Find where the given text appears and provide that cell's center as (X, Y) coordinate. 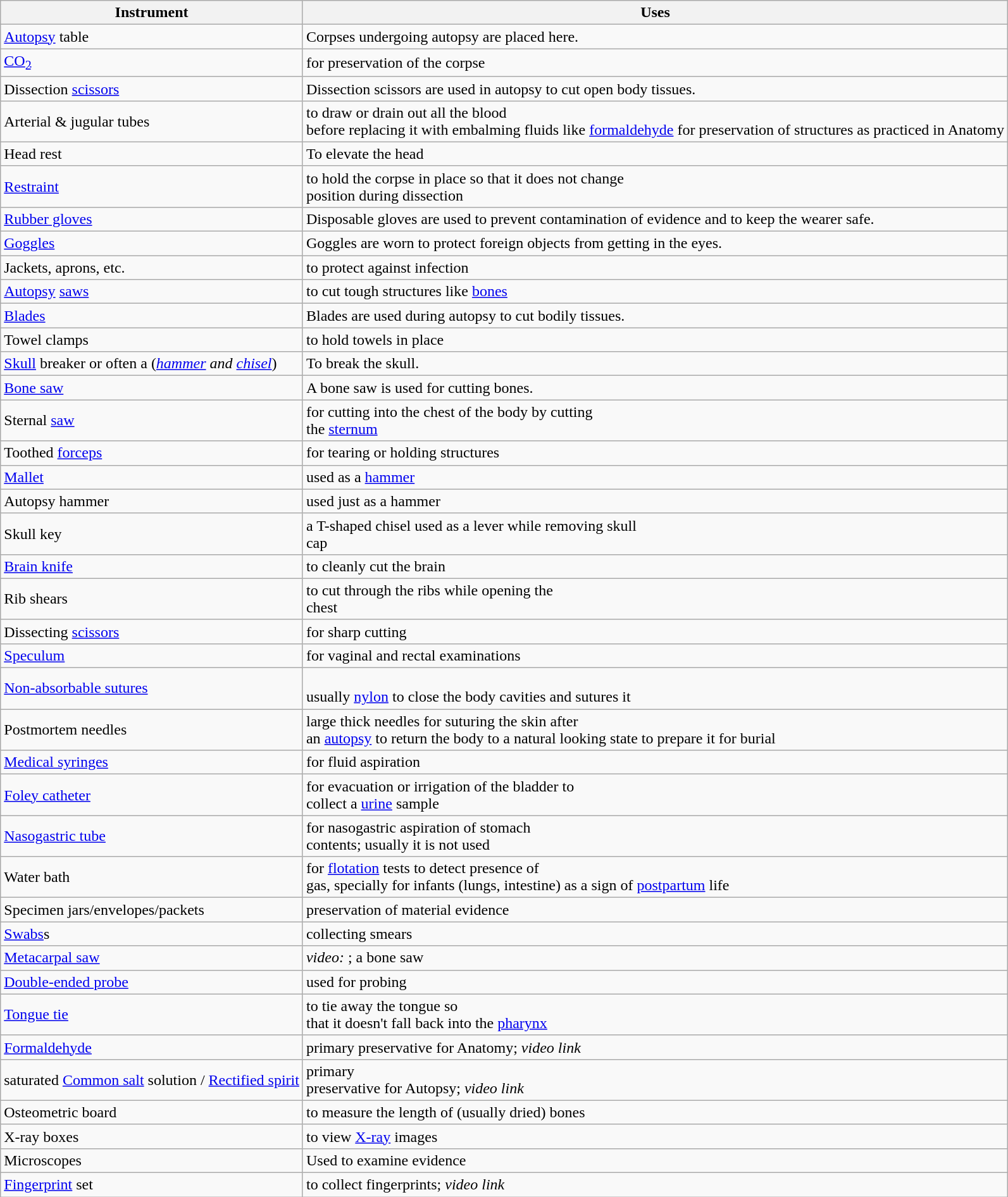
Foley catheter (152, 795)
to measure the length of (usually dried) bones (655, 1112)
collecting smears (655, 934)
Dissection scissors are used in autopsy to cut open body tissues. (655, 89)
to draw or drain out all the bloodbefore replacing it with embalming fluids like formaldehyde for preservation of structures as practiced in Anatomy (655, 121)
for vaginal and rectal examinations (655, 655)
a T-shaped chisel used as a lever while removing skullcap (655, 534)
used for probing (655, 982)
Skull breaker or often a (hammer and chisel) (152, 364)
Toothed forceps (152, 453)
Postmortem needles (152, 730)
To break the skull. (655, 364)
Arterial & jugular tubes (152, 121)
to hold towels in place (655, 340)
Sternal saw (152, 420)
primary preservative for Anatomy; video link (655, 1047)
large thick needles for suturing the skin afteran autopsy to return the body to a natural looking state to prepare it for burial (655, 730)
Autopsy saws (152, 292)
Rubber gloves (152, 219)
Formaldehyde (152, 1047)
Medical syringes (152, 762)
for tearing or holding structures (655, 453)
Tongue tie (152, 1015)
used just as a hammer (655, 501)
video: ; a bone saw (655, 958)
Metacarpal saw (152, 958)
Blades are used during autopsy to cut bodily tissues. (655, 316)
to collect fingerprints; video link (655, 1185)
Dissection scissors (152, 89)
CO2 (152, 63)
Water bath (152, 877)
preservation of material evidence (655, 910)
to cut through the ribs while opening thechest (655, 598)
To elevate the head (655, 154)
Goggles are worn to protect foreign objects from getting in the eyes. (655, 244)
Fingerprint set (152, 1185)
Towel clamps (152, 340)
Osteometric board (152, 1112)
Disposable gloves are used to prevent contamination of evidence and to keep the wearer safe. (655, 219)
Non-absorbable sutures (152, 688)
X-ray boxes (152, 1136)
Double-ended probe (152, 982)
Autopsy hammer (152, 501)
Bone saw (152, 388)
Specimen jars/envelopes/packets (152, 910)
Jackets, aprons, etc. (152, 268)
Instrument (152, 13)
Nasogastric tube (152, 836)
for nasogastric aspiration of stomachcontents; usually it is not used (655, 836)
for sharp cutting (655, 631)
Dissecting scissors (152, 631)
A bone saw is used for cutting bones. (655, 388)
Mallet (152, 477)
for evacuation or irrigation of the bladder tocollect a urine sample (655, 795)
Blades (152, 316)
Corpses undergoing autopsy are placed here. (655, 37)
primarypreservative for Autopsy; video link (655, 1079)
Microscopes (152, 1160)
Used to examine evidence (655, 1160)
to tie away the tongue sothat it doesn't fall back into the pharynx (655, 1015)
for fluid aspiration (655, 762)
Rib shears (152, 598)
Goggles (152, 244)
usually nylon to close the body cavities and sutures it (655, 688)
Brain knife (152, 566)
Restraint (152, 186)
for preservation of the corpse (655, 63)
used as a hammer (655, 477)
Uses (655, 13)
Head rest (152, 154)
saturated Common salt solution / Rectified spirit (152, 1079)
Autopsy table (152, 37)
Swabss (152, 934)
Speculum (152, 655)
Skull key (152, 534)
to cut tough structures like bones (655, 292)
for flotation tests to detect presence ofgas, specially for infants (lungs, intestine) as a sign of postpartum life (655, 877)
to protect against infection (655, 268)
for cutting into the chest of the body by cuttingthe sternum (655, 420)
to cleanly cut the brain (655, 566)
to hold the corpse in place so that it does not changeposition during dissection (655, 186)
to view X-ray images (655, 1136)
